Capture the cell that displays the provided text and extract its [x, y] central coordinate. 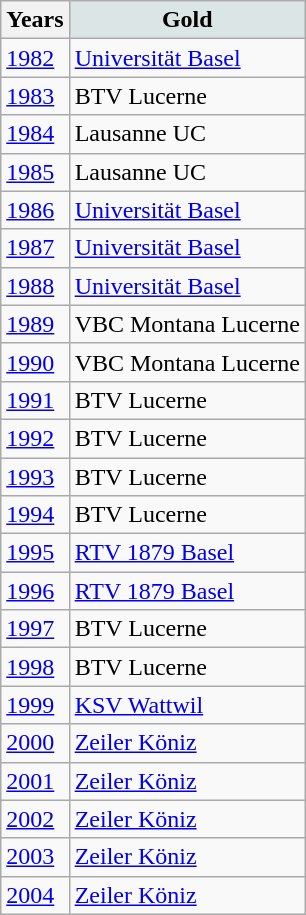
1997 [35, 629]
2004 [35, 895]
1995 [35, 553]
1989 [35, 324]
1984 [35, 134]
2002 [35, 819]
1990 [35, 362]
1983 [35, 96]
1985 [35, 172]
Years [35, 20]
KSV Wattwil [187, 705]
1982 [35, 58]
1998 [35, 667]
Gold [187, 20]
1986 [35, 210]
2001 [35, 781]
1993 [35, 477]
1988 [35, 286]
2000 [35, 743]
1996 [35, 591]
1992 [35, 438]
2003 [35, 857]
1991 [35, 400]
1987 [35, 248]
1999 [35, 705]
1994 [35, 515]
